Return the (X, Y) coordinate for the center point of the cell that contains the specified text.  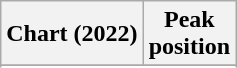
Peakposition (189, 34)
Chart (2022) (72, 34)
